Return (X, Y) of the center of cell containing provided text 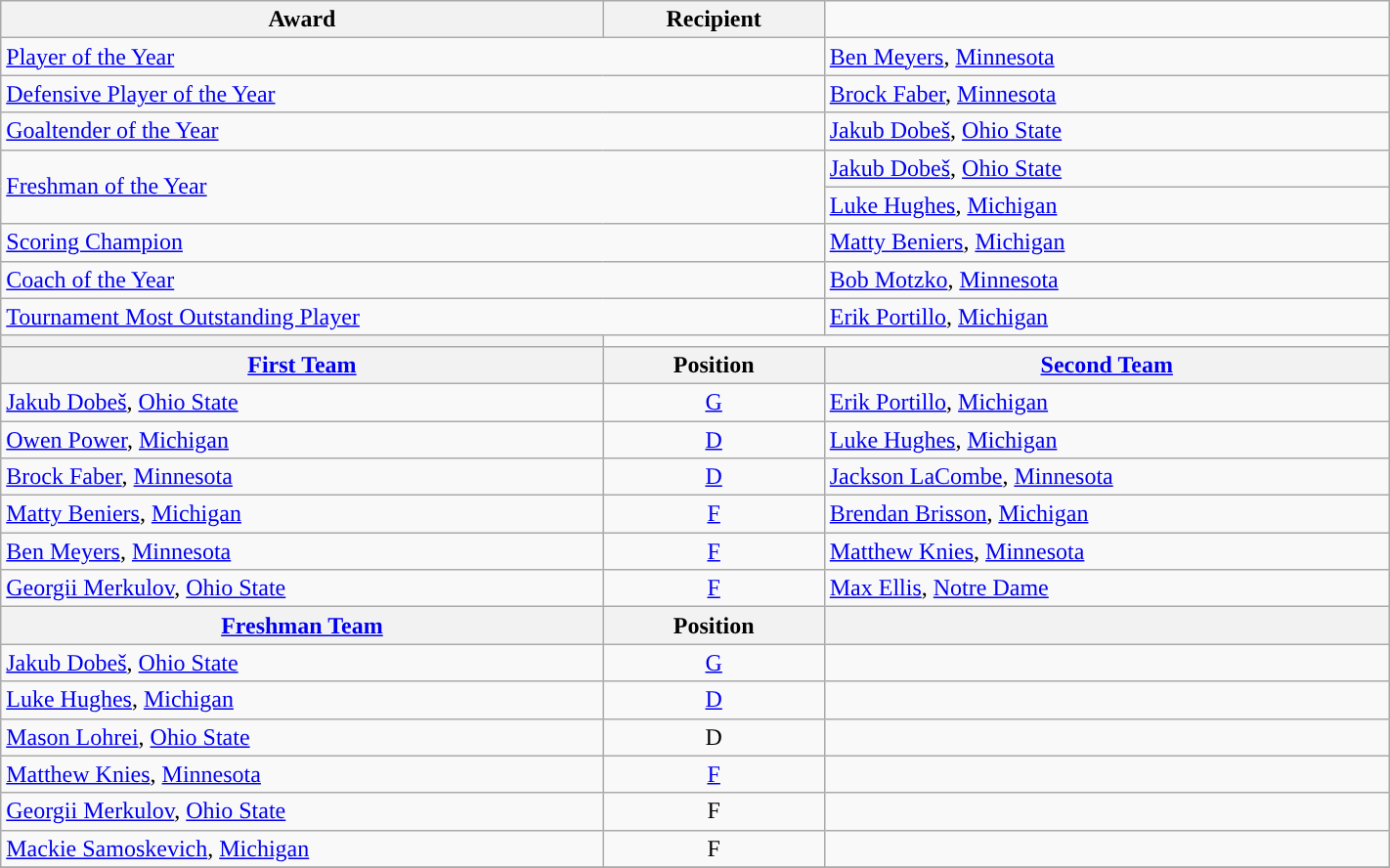
Jackson LaCombe, Minnesota (1107, 477)
Recipient (714, 20)
Coach of the Year (413, 280)
First Team (302, 365)
Bob Motzko, Minnesota (1107, 280)
Owen Power, Michigan (302, 439)
Scoring Champion (413, 242)
Mackie Samoskevich, Michigan (302, 848)
Freshman Team (302, 626)
Tournament Most Outstanding Player (413, 317)
Player of the Year (413, 57)
Second Team (1107, 365)
Brendan Brisson, Michigan (1107, 514)
Mason Lohrei, Ohio State (302, 737)
Goaltender of the Year (413, 131)
Defensive Player of the Year (413, 94)
Max Ellis, Notre Dame (1107, 588)
Award (302, 20)
Freshman of the Year (413, 187)
